Search for the cell housing the specified text and yield its (x, y) center coordinate. 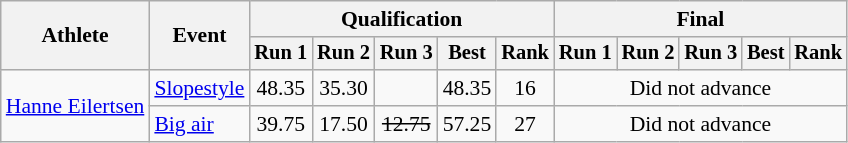
27 (525, 124)
Final (700, 19)
17.50 (344, 124)
Hanne Eilertsen (76, 106)
35.30 (344, 88)
Athlete (76, 36)
Event (199, 36)
Big air (199, 124)
16 (525, 88)
57.25 (468, 124)
39.75 (280, 124)
12.75 (406, 124)
Qualification (401, 19)
Slopestyle (199, 88)
